Identify which cell holds the provided text, then report its (X, Y) central coordinate. 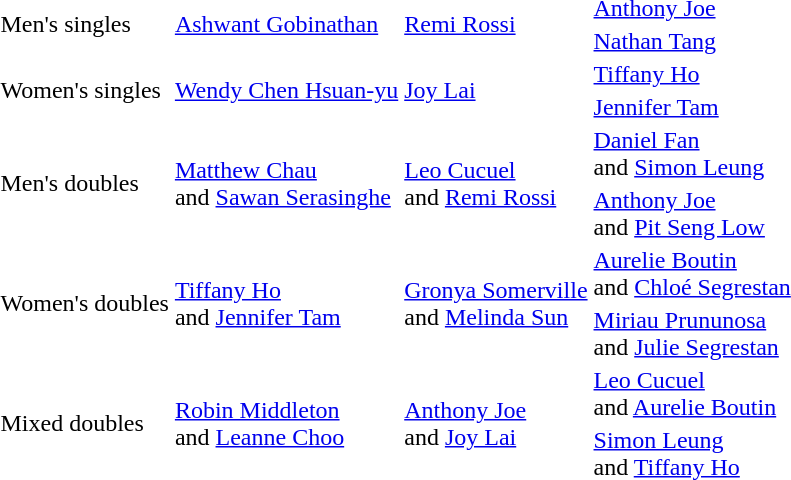
Wendy Chen Hsuan-yu (286, 90)
Gronya Somervilleand Melinda Sun (496, 304)
Tiffany Hoand Jennifer Tam (286, 304)
Matthew Chauand Sawan Serasinghe (286, 184)
Leo Cucueland Remi Rossi (496, 184)
Joy Lai (496, 90)
